Find where the given text appears and provide that cell's center as [X, Y] coordinate. 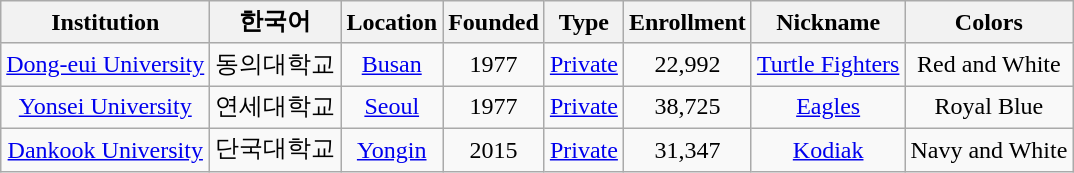
2015 [494, 150]
Eagles [828, 108]
Turtle Fighters [828, 64]
단국대학교 [276, 150]
Navy and White [989, 150]
Seoul [392, 108]
Red and White [989, 64]
Nickname [828, 22]
Founded [494, 22]
Dankook University [106, 150]
38,725 [687, 108]
Institution [106, 22]
연세대학교 [276, 108]
Location [392, 22]
22,992 [687, 64]
한국어 [276, 22]
Colors [989, 22]
31,347 [687, 150]
Yongin [392, 150]
Kodiak [828, 150]
Type [584, 22]
동의대학교 [276, 64]
Dong-eui University [106, 64]
Busan [392, 64]
Royal Blue [989, 108]
Yonsei University [106, 108]
Enrollment [687, 22]
